Return the [X, Y] coordinate for the center point of the cell that contains the specified text.  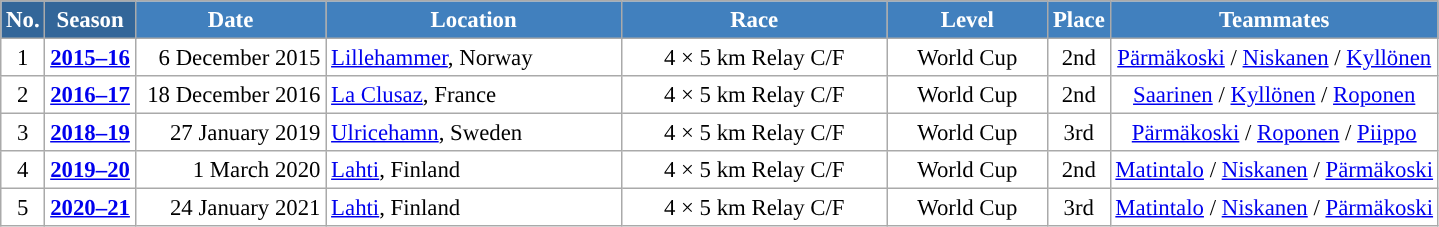
Level [968, 20]
2019–20 [90, 170]
Pärmäkoski / Niskanen / Kyllönen [1274, 58]
Pärmäkoski / Roponen / Piippo [1274, 133]
6 December 2015 [230, 58]
Race [754, 20]
Place [1079, 20]
18 December 2016 [230, 95]
Ulricehamn, Sweden [474, 133]
24 January 2021 [230, 208]
4 [23, 170]
1 [23, 58]
2018–19 [90, 133]
5 [23, 208]
No. [23, 20]
27 January 2019 [230, 133]
Location [474, 20]
Season [90, 20]
Date [230, 20]
2 [23, 95]
Saarinen / Kyllönen / Roponen [1274, 95]
1 March 2020 [230, 170]
Lillehammer, Norway [474, 58]
3 [23, 133]
2016–17 [90, 95]
La Clusaz, France [474, 95]
Teammates [1274, 20]
2015–16 [90, 58]
2020–21 [90, 208]
